Pinpoint the cell where the given text exists, returning its [x, y] midpoint coordinate. 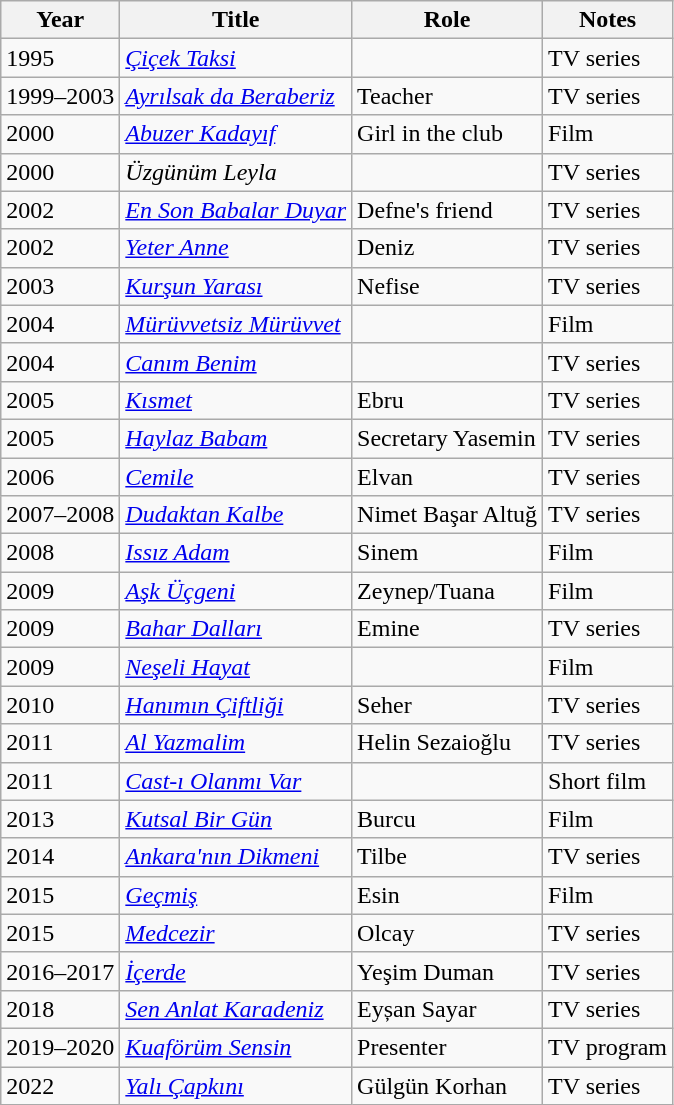
1999–2003 [60, 96]
Cast-ı Olanmı Var [236, 781]
Gülgün Korhan [448, 1085]
2003 [60, 286]
TV program [608, 1047]
Kuaförüm Sensin [236, 1047]
Yeşim Duman [448, 971]
Kurşun Yarası [236, 286]
Cemile [236, 477]
Ebru [448, 400]
2013 [60, 819]
İçerde [236, 971]
Haylaz Babam [236, 438]
Zeynep/Tuana [448, 591]
2019–2020 [60, 1047]
En Son Babalar Duyar [236, 210]
Title [236, 20]
Short film [608, 781]
Ankara'nın Dikmeni [236, 857]
Burcu [448, 819]
Deniz [448, 248]
Notes [608, 20]
Defne's friend [448, 210]
Seher [448, 705]
1995 [60, 58]
Üzgünüm Leyla [236, 172]
2008 [60, 553]
Girl in the club [448, 134]
Helin Sezaioğlu [448, 743]
Geçmiş [236, 895]
Esin [448, 895]
Emine [448, 629]
Al Yazmalim [236, 743]
Nefise [448, 286]
Medcezir [236, 933]
Year [60, 20]
Elvan [448, 477]
Olcay [448, 933]
Teacher [448, 96]
Sen Anlat Karadeniz [236, 1009]
Role [448, 20]
Sinem [448, 553]
Nimet Başar Altuğ [448, 515]
Neşeli Hayat [236, 667]
Secretary Yasemin [448, 438]
Yalı Çapkını [236, 1085]
Dudaktan Kalbe [236, 515]
Ayrılsak da Beraberiz [236, 96]
Hanımın Çiftliği [236, 705]
Aşk Üçgeni [236, 591]
Bahar Dalları [236, 629]
Canım Benim [236, 362]
Eyșan Sayar [448, 1009]
2014 [60, 857]
Yeter Anne [236, 248]
Kutsal Bir Gün [236, 819]
2016–2017 [60, 971]
2018 [60, 1009]
Tilbe [448, 857]
Presenter [448, 1047]
Abuzer Kadayıf [236, 134]
Kısmet [236, 400]
2006 [60, 477]
2022 [60, 1085]
2007–2008 [60, 515]
Mürüvvetsiz Mürüvvet [236, 324]
Issız Adam [236, 553]
2010 [60, 705]
Çiçek Taksi [236, 58]
